Search for the cell housing the specified text and yield its (x, y) center coordinate. 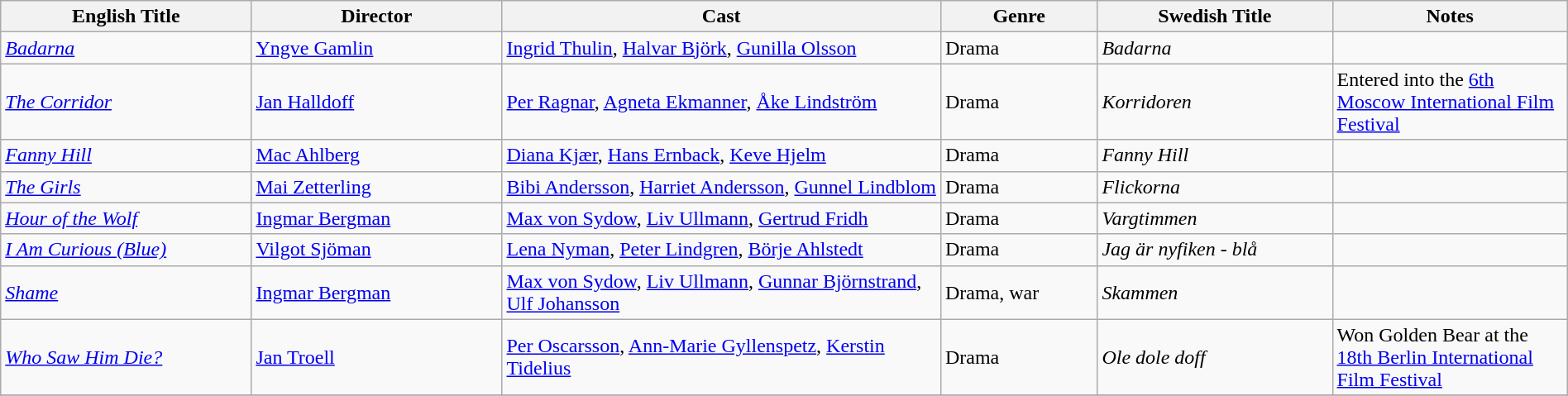
Vilgot Sjöman (377, 250)
Cast (721, 17)
Swedish Title (1215, 17)
Max von Sydow, Liv Ullmann, Gertrud Fridh (721, 218)
Notes (1450, 17)
Per Oscarsson, Ann-Marie Gyllenspetz, Kerstin Tidelius (721, 357)
Per Ragnar, Agneta Ekmanner, Åke Lindström (721, 102)
Won Golden Bear at the 18th Berlin International Film Festival (1450, 357)
Jan Halldoff (377, 102)
Max von Sydow, Liv Ullmann, Gunnar Björnstrand, Ulf Johansson (721, 293)
Shame (126, 293)
Diana Kjær, Hans Ernback, Keve Hjelm (721, 155)
Drama, war (1019, 293)
English Title (126, 17)
Lena Nyman, Peter Lindgren, Börje Ahlstedt (721, 250)
Vargtimmen (1215, 218)
The Corridor (126, 102)
Director (377, 17)
Yngve Gamlin (377, 48)
Mai Zetterling (377, 187)
Bibi Andersson, Harriet Andersson, Gunnel Lindblom (721, 187)
I Am Curious (Blue) (126, 250)
Jan Troell (377, 357)
The Girls (126, 187)
Genre (1019, 17)
Korridoren (1215, 102)
Ole dole doff (1215, 357)
Ingrid Thulin, Halvar Björk, Gunilla Olsson (721, 48)
Entered into the 6th Moscow International Film Festival (1450, 102)
Mac Ahlberg (377, 155)
Who Saw Him Die? (126, 357)
Flickorna (1215, 187)
Hour of the Wolf (126, 218)
Skammen (1215, 293)
Jag är nyfiken - blå (1215, 250)
